Locate the cell with the specified text and output its [x, y] center coordinate. 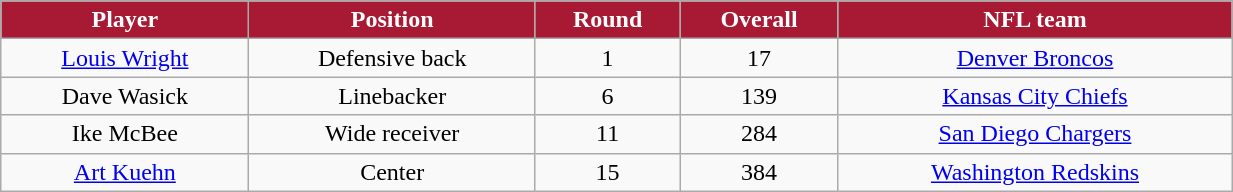
Louis Wright [125, 58]
Player [125, 20]
284 [760, 134]
Dave Wasick [125, 96]
139 [760, 96]
Linebacker [392, 96]
Denver Broncos [1034, 58]
Ike McBee [125, 134]
Overall [760, 20]
11 [607, 134]
384 [760, 172]
NFL team [1034, 20]
Position [392, 20]
Art Kuehn [125, 172]
Center [392, 172]
15 [607, 172]
6 [607, 96]
San Diego Chargers [1034, 134]
Kansas City Chiefs [1034, 96]
Defensive back [392, 58]
Wide receiver [392, 134]
1 [607, 58]
17 [760, 58]
Washington Redskins [1034, 172]
Round [607, 20]
